Search for the cell housing the specified text and yield its [x, y] center coordinate. 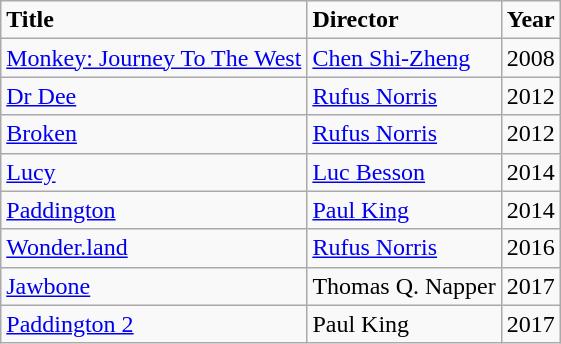
Dr Dee [154, 96]
Chen Shi-Zheng [404, 58]
Wonder.land [154, 248]
Director [404, 20]
Paddington [154, 210]
Year [530, 20]
Jawbone [154, 286]
Lucy [154, 172]
Paddington 2 [154, 324]
Monkey: Journey To The West [154, 58]
Title [154, 20]
2008 [530, 58]
Luc Besson [404, 172]
Thomas Q. Napper [404, 286]
Broken [154, 134]
2016 [530, 248]
